From the cell containing the given text, extract its center point as (X, Y) coordinate. 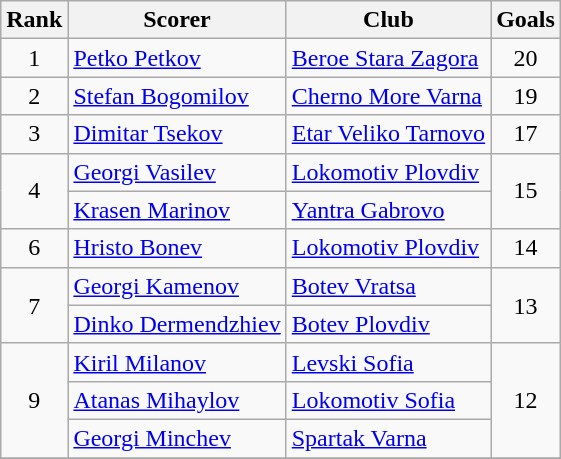
Club (388, 20)
Botev Plovdiv (388, 324)
Stefan Bogomilov (177, 96)
Goals (526, 20)
Beroe Stara Zagora (388, 58)
9 (34, 400)
20 (526, 58)
Botev Vratsa (388, 286)
Spartak Varna (388, 438)
Krasen Marinov (177, 210)
Hristo Bonev (177, 248)
Lokomotiv Sofia (388, 400)
Atanas Mihaylov (177, 400)
17 (526, 134)
14 (526, 248)
Yantra Gabrovo (388, 210)
7 (34, 305)
15 (526, 191)
Dinko Dermendzhiev (177, 324)
Etar Veliko Tarnovo (388, 134)
12 (526, 400)
4 (34, 191)
Cherno More Varna (388, 96)
Petko Petkov (177, 58)
Georgi Kamenov (177, 286)
Levski Sofia (388, 362)
Kiril Milanov (177, 362)
Rank (34, 20)
13 (526, 305)
3 (34, 134)
Dimitar Tsekov (177, 134)
2 (34, 96)
19 (526, 96)
Georgi Vasilev (177, 172)
6 (34, 248)
Scorer (177, 20)
1 (34, 58)
Georgi Minchev (177, 438)
